Identify which cell holds the provided text, then report its [X, Y] central coordinate. 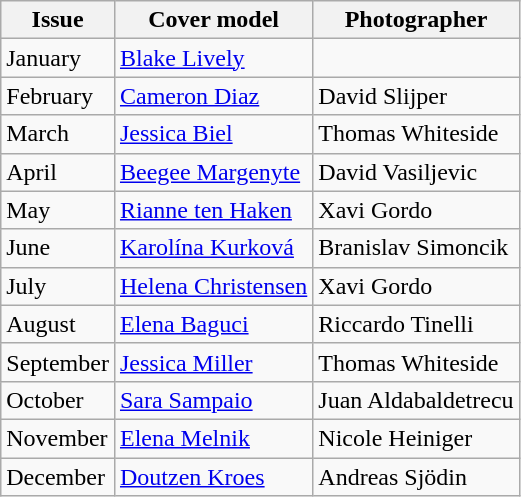
Photographer [416, 20]
Blake Lively [213, 58]
Riccardo Tinelli [416, 324]
October [58, 400]
June [58, 248]
December [58, 477]
September [58, 362]
Doutzen Kroes [213, 477]
Juan Aldabaldetrecu [416, 400]
Cover model [213, 20]
February [58, 96]
January [58, 58]
Helena Christensen [213, 286]
Elena Baguci [213, 324]
March [58, 134]
Karolína Kurková [213, 248]
David Slijper [416, 96]
Jessica Biel [213, 134]
Branislav Simoncik [416, 248]
Nicole Heiniger [416, 438]
Sara Sampaio [213, 400]
April [58, 172]
May [58, 210]
Cameron Diaz [213, 96]
Rianne ten Haken [213, 210]
Beegee Margenyte [213, 172]
November [58, 438]
July [58, 286]
Elena Melnik [213, 438]
David Vasiljevic [416, 172]
Jessica Miller [213, 362]
Issue [58, 20]
August [58, 324]
Andreas Sjödin [416, 477]
